Return the (X, Y) coordinate for the center point of the cell that contains the specified text.  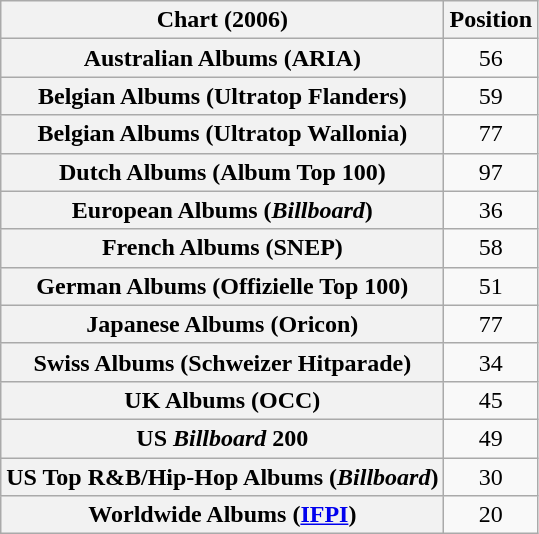
58 (491, 248)
Worldwide Albums (IFPI) (222, 515)
Chart (2006) (222, 20)
30 (491, 477)
French Albums (SNEP) (222, 248)
49 (491, 438)
European Albums (Billboard) (222, 210)
34 (491, 362)
Belgian Albums (Ultratop Flanders) (222, 96)
36 (491, 210)
45 (491, 400)
Australian Albums (ARIA) (222, 58)
51 (491, 286)
56 (491, 58)
Belgian Albums (Ultratop Wallonia) (222, 134)
Dutch Albums (Album Top 100) (222, 172)
German Albums (Offizielle Top 100) (222, 286)
20 (491, 515)
59 (491, 96)
97 (491, 172)
UK Albums (OCC) (222, 400)
US Top R&B/Hip-Hop Albums (Billboard) (222, 477)
Position (491, 20)
Japanese Albums (Oricon) (222, 324)
Swiss Albums (Schweizer Hitparade) (222, 362)
US Billboard 200 (222, 438)
